Detect which cell encompasses the target text, then output its [x, y] center coordinate. 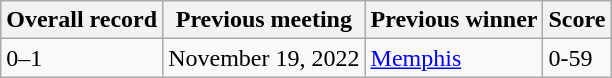
Previous winner [454, 20]
Memphis [454, 58]
0–1 [82, 58]
November 19, 2022 [264, 58]
Previous meeting [264, 20]
Overall record [82, 20]
Score [577, 20]
0-59 [577, 58]
